Detect which cell encompasses the target text, then output its (X, Y) center coordinate. 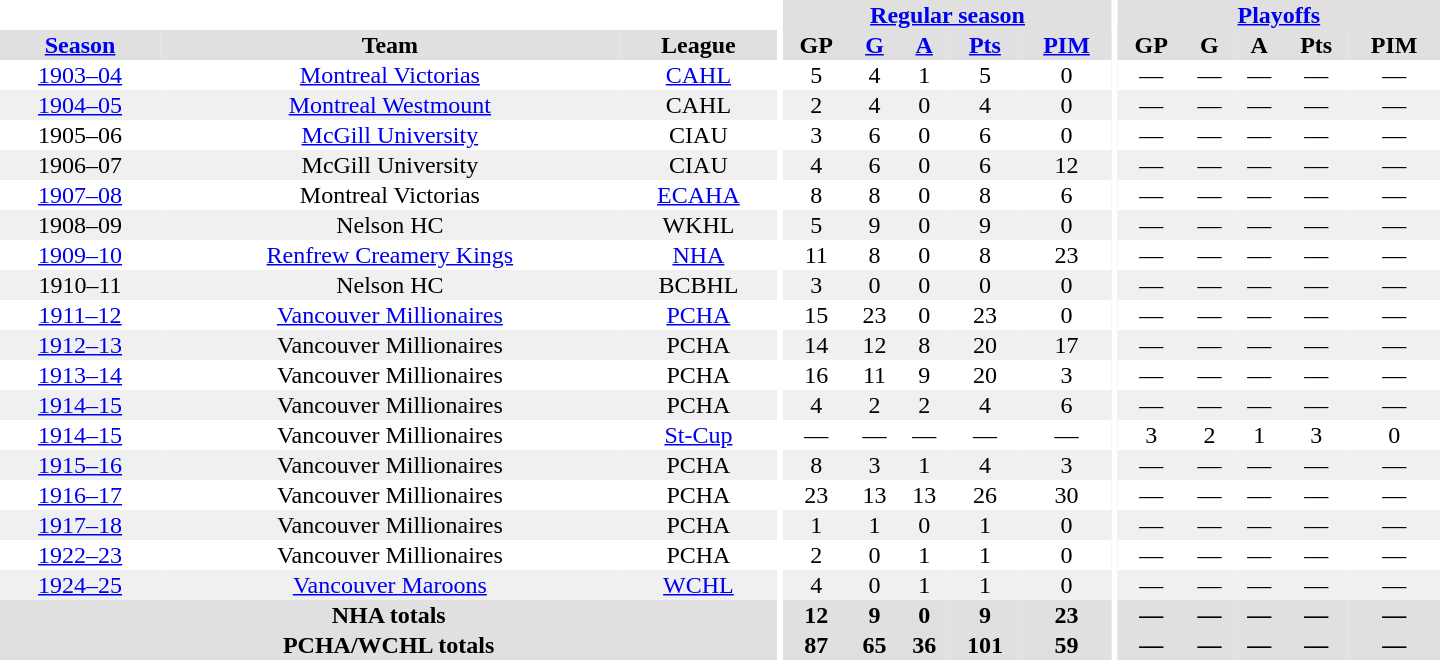
1915–16 (80, 465)
1910–11 (80, 285)
PCHA/WCHL totals (388, 645)
101 (985, 645)
St-Cup (699, 435)
1908–09 (80, 225)
NHA (699, 255)
BCBHL (699, 285)
17 (1066, 345)
1905–06 (80, 135)
65 (875, 645)
Renfrew Creamery Kings (390, 255)
1916–17 (80, 495)
Team (390, 45)
Season (80, 45)
1917–18 (80, 525)
WCHL (699, 585)
59 (1066, 645)
1904–05 (80, 105)
1924–25 (80, 585)
36 (924, 645)
1913–14 (80, 375)
WKHL (699, 225)
NHA totals (388, 615)
1907–08 (80, 195)
1911–12 (80, 315)
Montreal Westmount (390, 105)
15 (816, 315)
30 (1066, 495)
14 (816, 345)
1912–13 (80, 345)
87 (816, 645)
Regular season (948, 15)
16 (816, 375)
Playoffs (1279, 15)
26 (985, 495)
Vancouver Maroons (390, 585)
ECAHA (699, 195)
League (699, 45)
1903–04 (80, 75)
1922–23 (80, 555)
1906–07 (80, 165)
1909–10 (80, 255)
